Capture the cell that displays the provided text and extract its [X, Y] central coordinate. 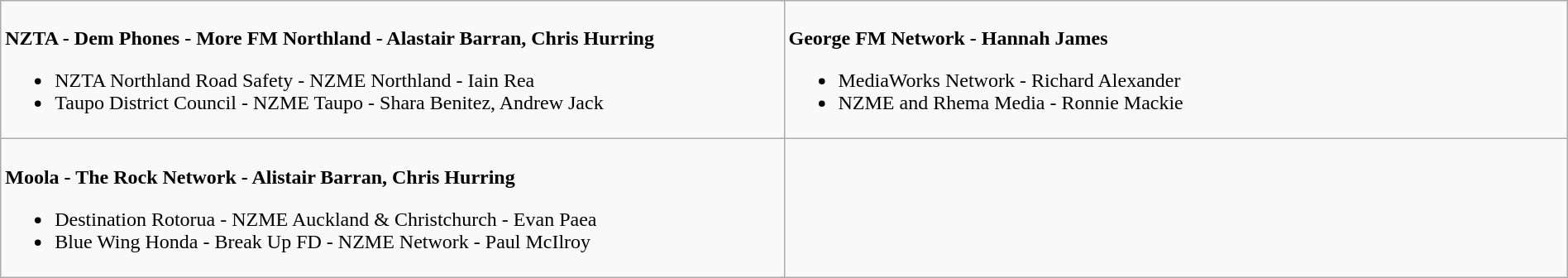
George FM Network - Hannah JamesMediaWorks Network - Richard AlexanderNZME and Rhema Media - Ronnie Mackie [1176, 69]
